Output the [x, y] coordinate of the center of the cell containing the given text.  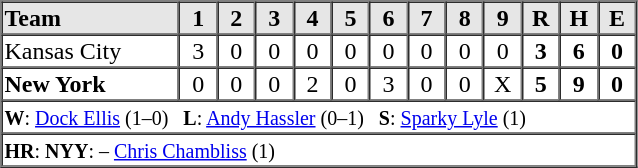
H [579, 18]
HR: NYY: – Chris Chambliss (1) [319, 150]
1 [198, 18]
4 [312, 18]
New York [91, 84]
Team [91, 18]
X [503, 84]
Kansas City [91, 50]
W: Dock Ellis (1–0) L: Andy Hassler (0–1) S: Sparky Lyle (1) [319, 116]
8 [465, 18]
E [617, 18]
R [541, 18]
7 [427, 18]
